Locate the cell with the specified text and output its [x, y] center coordinate. 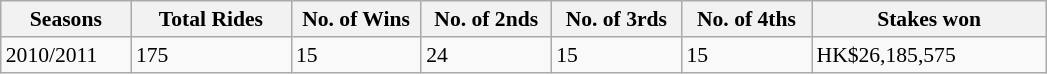
Seasons [66, 19]
No. of Wins [356, 19]
No. of 2nds [486, 19]
Stakes won [930, 19]
175 [211, 55]
No. of 3rds [616, 19]
HK$26,185,575 [930, 55]
24 [486, 55]
No. of 4ths [746, 19]
2010/2011 [66, 55]
Total Rides [211, 19]
